Detect which cell encompasses the target text, then output its (x, y) center coordinate. 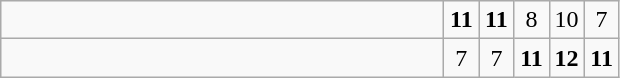
12 (566, 58)
10 (566, 20)
8 (532, 20)
